Output the [x, y] coordinate of the center of the cell containing the given text.  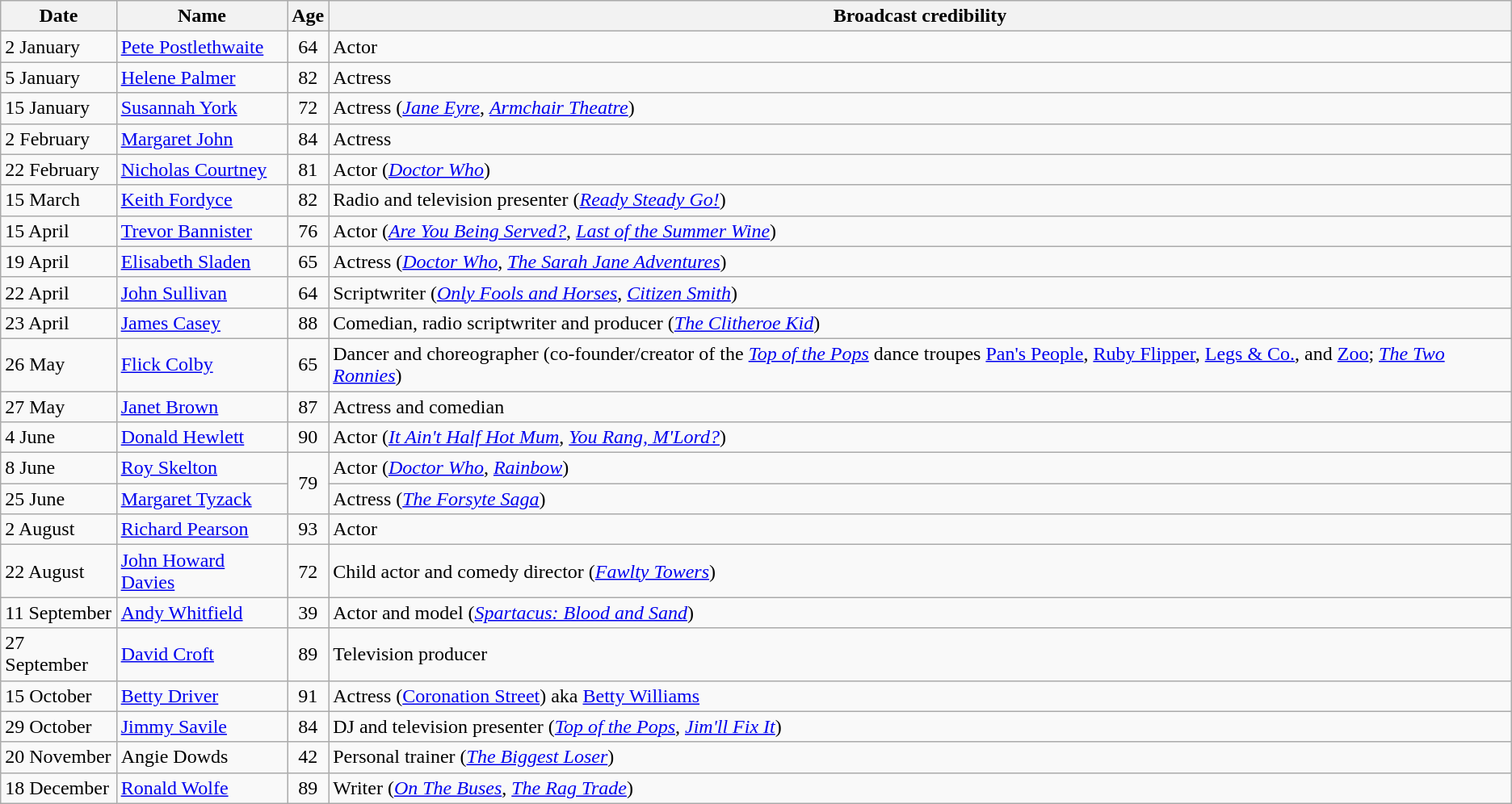
Child actor and comedy director (Fawlty Towers) [921, 572]
76 [309, 231]
Name [202, 16]
27 September [58, 654]
Actress (The Forsyte Saga) [921, 499]
Andy Whitfield [202, 613]
Margaret Tyzack [202, 499]
Writer (On The Buses, The Rag Trade) [921, 788]
23 April [58, 323]
Flick Colby [202, 365]
Personal trainer (The Biggest Loser) [921, 757]
Actor (Doctor Who) [921, 170]
Nicholas Courtney [202, 170]
David Croft [202, 654]
DJ and television presenter (Top of the Pops, Jim'll Fix It) [921, 727]
27 May [58, 406]
25 June [58, 499]
Broadcast credibility [921, 16]
79 [309, 484]
Actress and comedian [921, 406]
Age [309, 16]
Jimmy Savile [202, 727]
John Sullivan [202, 292]
5 January [58, 77]
20 November [58, 757]
39 [309, 613]
90 [309, 438]
James Casey [202, 323]
Helene Palmer [202, 77]
Keith Fordyce [202, 200]
42 [309, 757]
Actress (Doctor Who, The Sarah Jane Adventures) [921, 262]
Actor (Are You Being Served?, Last of the Summer Wine) [921, 231]
Angie Dowds [202, 757]
Richard Pearson [202, 530]
Janet Brown [202, 406]
Actor (Doctor Who, Rainbow) [921, 468]
Radio and television presenter (Ready Steady Go!) [921, 200]
Elisabeth Sladen [202, 262]
Comedian, radio scriptwriter and producer (The Clitheroe Kid) [921, 323]
2 January [58, 47]
Date [58, 16]
22 February [58, 170]
4 June [58, 438]
22 August [58, 572]
19 April [58, 262]
Donald Hewlett [202, 438]
8 June [58, 468]
15 April [58, 231]
Margaret John [202, 139]
Susannah York [202, 108]
29 October [58, 727]
87 [309, 406]
26 May [58, 365]
Dancer and choreographer (co-founder/creator of the Top of the Pops dance troupes Pan's People, Ruby Flipper, Legs & Co., and Zoo; The Two Ronnies) [921, 365]
Trevor Bannister [202, 231]
Actor and model (Spartacus: Blood and Sand) [921, 613]
Pete Postlethwaite [202, 47]
Roy Skelton [202, 468]
Betty Driver [202, 696]
91 [309, 696]
15 October [58, 696]
81 [309, 170]
88 [309, 323]
Actress (Jane Eyre, Armchair Theatre) [921, 108]
15 March [58, 200]
22 April [58, 292]
11 September [58, 613]
93 [309, 530]
18 December [58, 788]
2 February [58, 139]
Ronald Wolfe [202, 788]
Television producer [921, 654]
Actress (Coronation Street) aka Betty Williams [921, 696]
Scriptwriter (Only Fools and Horses, Citizen Smith) [921, 292]
John Howard Davies [202, 572]
2 August [58, 530]
Actor (It Ain't Half Hot Mum, You Rang, M'Lord?) [921, 438]
15 January [58, 108]
